Provide the (x, y) coordinate of the cell's center where the given text is located.  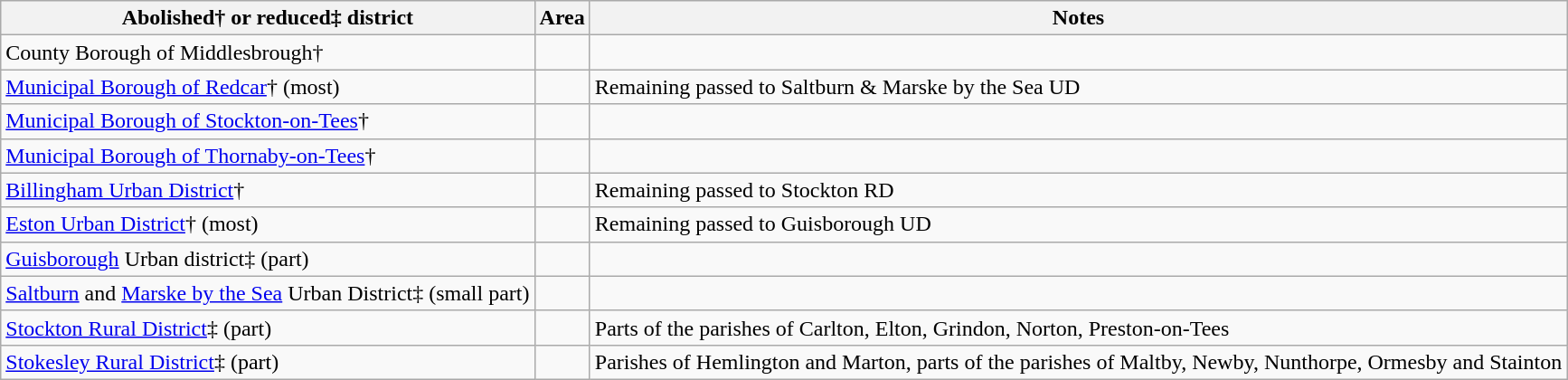
Parishes of Hemlington and Marton, parts of the parishes of Maltby, Newby, Nunthorpe, Ormesby and Stainton (1078, 362)
Guisborough Urban district‡ (part) (268, 259)
Parts of the parishes of Carlton, Elton, Grindon, Norton, Preston-on-Tees (1078, 328)
Eston Urban District† (most) (268, 224)
Municipal Borough of Stockton-on-Tees† (268, 121)
Remaining passed to Guisborough UD (1078, 224)
Stockton Rural District‡ (part) (268, 328)
Saltburn and Marske by the Sea Urban District‡ (small part) (268, 293)
Abolished† or reduced‡ district (268, 18)
Municipal Borough of Thornaby-on-Tees† (268, 156)
Remaining passed to Stockton RD (1078, 190)
Remaining passed to Saltburn & Marske by the Sea UD (1078, 87)
Billingham Urban District† (268, 190)
Stokesley Rural District‡ (part) (268, 362)
Area (562, 18)
County Borough of Middlesbrough† (268, 52)
Notes (1078, 18)
Municipal Borough of Redcar† (most) (268, 87)
